Return the (x, y) coordinate for the center point of the cell that contains the specified text.  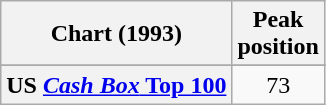
73 (278, 85)
Peakposition (278, 34)
Chart (1993) (116, 34)
US Cash Box Top 100 (116, 85)
